From the cell containing the given text, extract its center point as (X, Y) coordinate. 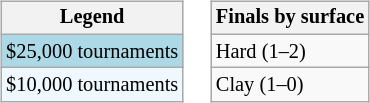
Hard (1–2) (290, 51)
$10,000 tournaments (92, 85)
Finals by surface (290, 18)
$25,000 tournaments (92, 51)
Clay (1–0) (290, 85)
Legend (92, 18)
